Provide the (x, y) coordinate of the cell's center where the given text is located.  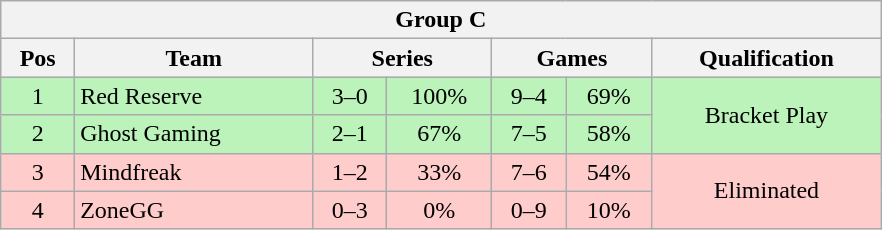
2–1 (350, 134)
Pos (38, 58)
Ghost Gaming (194, 134)
7–5 (529, 134)
Group C (441, 20)
4 (38, 210)
ZoneGG (194, 210)
2 (38, 134)
Mindfreak (194, 172)
Series (402, 58)
3 (38, 172)
1 (38, 96)
Qualification (766, 58)
Team (194, 58)
3–0 (350, 96)
67% (440, 134)
69% (609, 96)
0% (440, 210)
10% (609, 210)
Games (572, 58)
7–6 (529, 172)
54% (609, 172)
1–2 (350, 172)
33% (440, 172)
Eliminated (766, 191)
Red Reserve (194, 96)
9–4 (529, 96)
0–9 (529, 210)
0–3 (350, 210)
100% (440, 96)
Bracket Play (766, 115)
58% (609, 134)
